Identify which cell holds the provided text, then report its [X, Y] central coordinate. 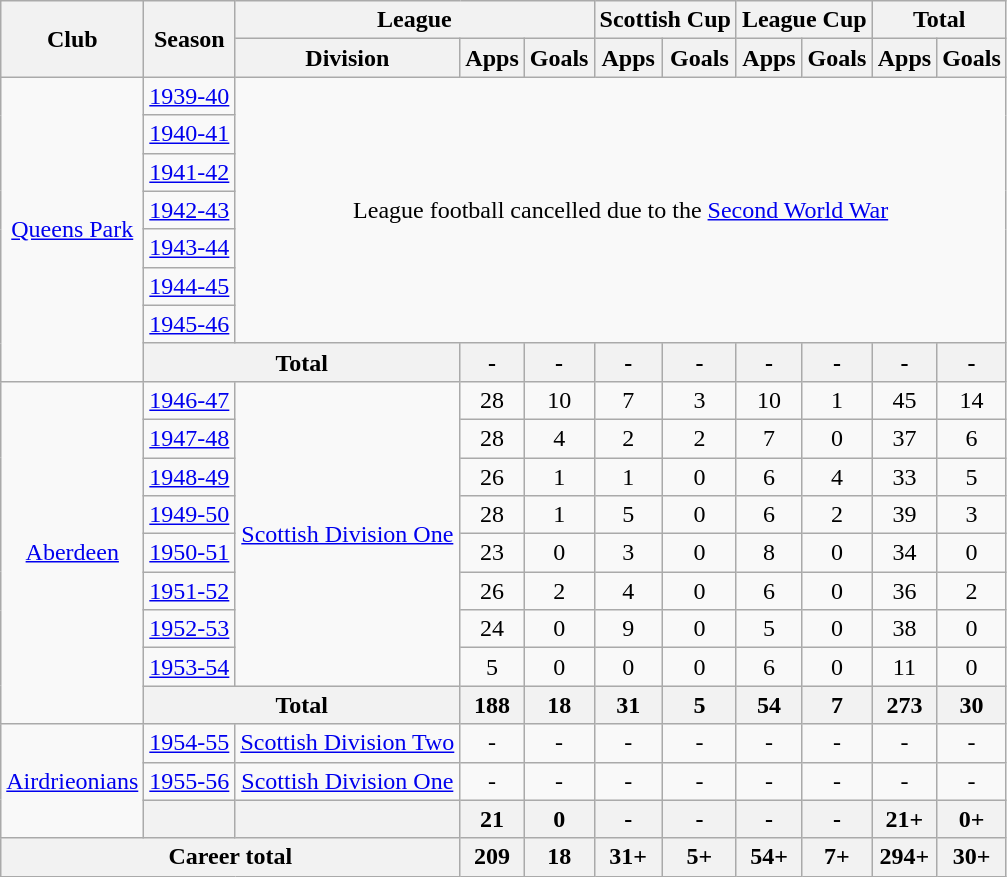
1939-40 [190, 96]
34 [904, 553]
1944-45 [190, 286]
209 [492, 857]
Season [190, 39]
1947-48 [190, 438]
14 [972, 400]
League [414, 20]
Scottish Cup [665, 20]
1940-41 [190, 134]
31+ [628, 857]
1955-56 [190, 781]
5+ [699, 857]
273 [904, 705]
54 [768, 705]
21 [492, 819]
1952-53 [190, 629]
45 [904, 400]
188 [492, 705]
1942-43 [190, 210]
30+ [972, 857]
36 [904, 591]
1950-51 [190, 553]
30 [972, 705]
League football cancelled due to the Second World War [621, 210]
1949-50 [190, 515]
Career total [230, 857]
Queens Park [72, 229]
League Cup [804, 20]
1954-55 [190, 743]
33 [904, 477]
Division [348, 58]
54+ [768, 857]
38 [904, 629]
1945-46 [190, 324]
0+ [972, 819]
23 [492, 553]
Scottish Division Two [348, 743]
294+ [904, 857]
9 [628, 629]
37 [904, 438]
8 [768, 553]
Aberdeen [72, 552]
21+ [904, 819]
1943-44 [190, 248]
1946-47 [190, 400]
Airdrieonians [72, 781]
1948-49 [190, 477]
1951-52 [190, 591]
1953-54 [190, 667]
39 [904, 515]
11 [904, 667]
7+ [838, 857]
31 [628, 705]
1941-42 [190, 172]
Club [72, 39]
24 [492, 629]
